Locate the cell with the specified text and output its [x, y] center coordinate. 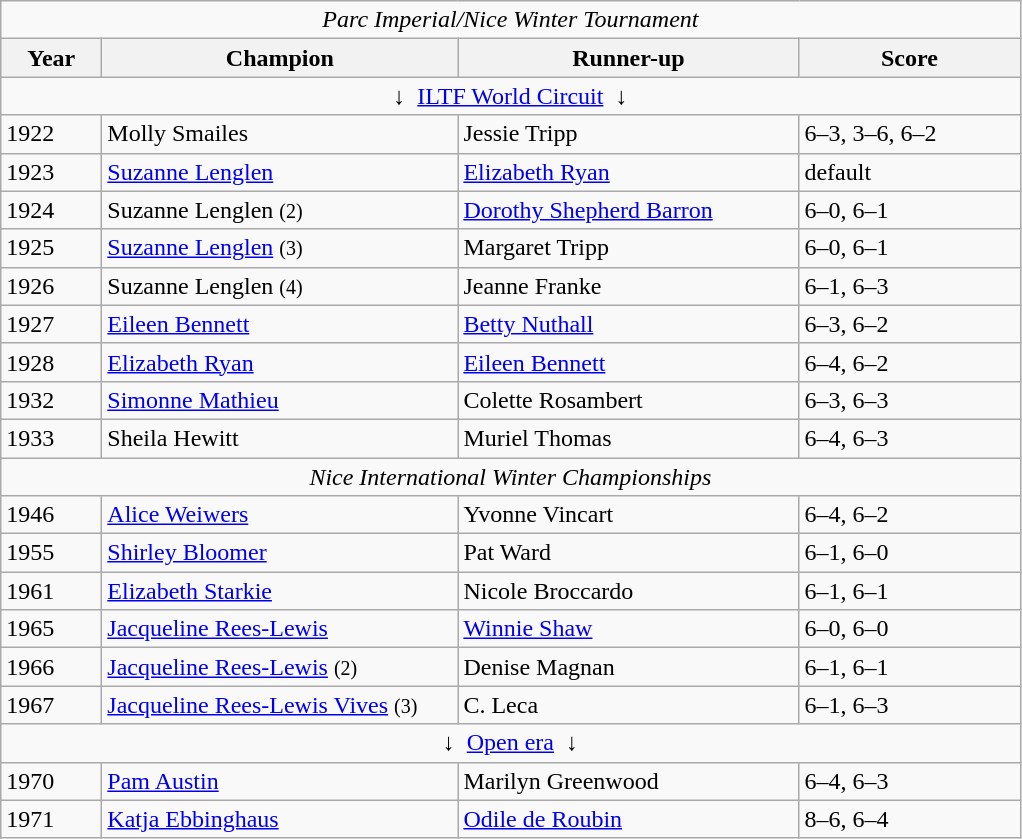
6–3, 6–3 [910, 400]
Odile de Roubin [628, 819]
Suzanne Lenglen (3) [280, 248]
1925 [52, 248]
1946 [52, 515]
Jacqueline Rees-Lewis (2) [280, 667]
1922 [52, 134]
1961 [52, 591]
1924 [52, 210]
Pat Ward [628, 553]
C. Leca [628, 705]
1966 [52, 667]
Parc Imperial/Nice Winter Tournament [510, 20]
Elizabeth Starkie [280, 591]
Colette Rosambert [628, 400]
1932 [52, 400]
Year [52, 58]
Nicole Broccardo [628, 591]
Nice International Winter Championships [510, 477]
default [910, 172]
Katja Ebbinghaus [280, 819]
6–1, 6–0 [910, 553]
Betty Nuthall [628, 324]
Sheila Hewitt [280, 438]
6–0, 6–0 [910, 629]
1926 [52, 286]
6–3, 3–6, 6–2 [910, 134]
Simonne Mathieu [280, 400]
1971 [52, 819]
Denise Magnan [628, 667]
Margaret Tripp [628, 248]
Winnie Shaw [628, 629]
Muriel Thomas [628, 438]
Jessie Tripp [628, 134]
Yvonne Vincart [628, 515]
Dorothy Shepherd Barron [628, 210]
Jeanne Franke [628, 286]
1927 [52, 324]
Molly Smailes [280, 134]
6–3, 6–2 [910, 324]
↓ ILTF World Circuit ↓ [510, 96]
1928 [52, 362]
Score [910, 58]
↓ Open era ↓ [510, 743]
Jacqueline Rees-Lewis [280, 629]
1955 [52, 553]
1923 [52, 172]
Pam Austin [280, 781]
Suzanne Lenglen (4) [280, 286]
1967 [52, 705]
Marilyn Greenwood [628, 781]
1933 [52, 438]
8–6, 6–4 [910, 819]
Jacqueline Rees-Lewis Vives (3) [280, 705]
Runner-up [628, 58]
1970 [52, 781]
1965 [52, 629]
Suzanne Lenglen [280, 172]
Suzanne Lenglen (2) [280, 210]
Alice Weiwers [280, 515]
Shirley Bloomer [280, 553]
Champion [280, 58]
